Scan for the cell matching the given text and deliver its [x, y] coordinate at center. 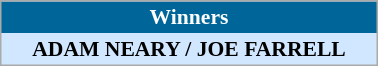
ADAM NEARY / JOE FARRELL [189, 49]
Winners [189, 17]
